Pinpoint the cell where the given text exists, returning its (X, Y) midpoint coordinate. 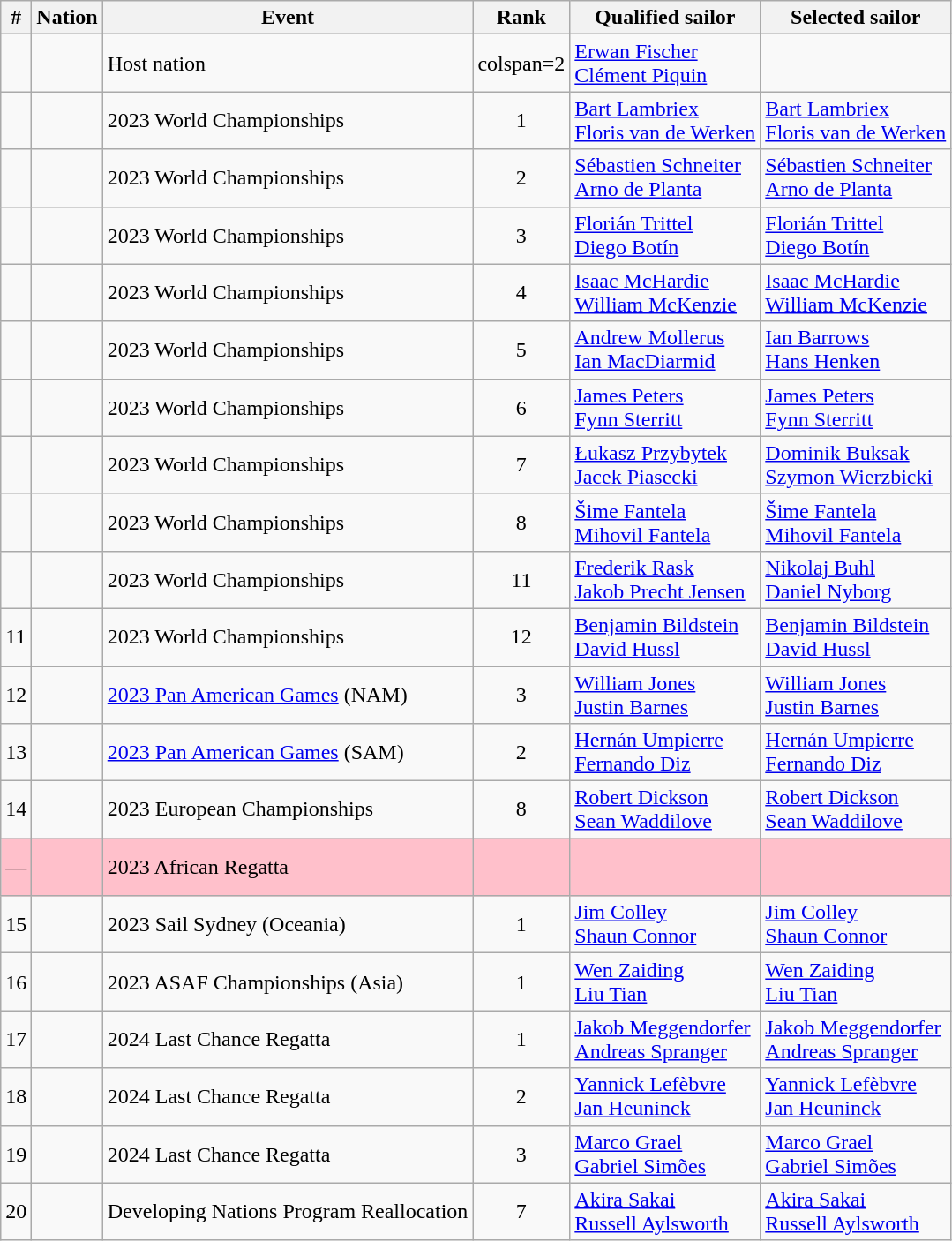
Selected sailor (856, 18)
4 (521, 293)
Host nation (288, 64)
Ian BarrowsHans Henken (856, 350)
5 (521, 350)
19 (16, 1155)
Qualified sailor (665, 18)
15 (16, 925)
18 (16, 1096)
— (16, 867)
2023 Pan American Games (NAM) (288, 694)
14 (16, 810)
16 (16, 982)
2023 African Regatta (288, 867)
2023 European Championships (288, 810)
Erwan FischerClément Piquin (665, 64)
Dominik BuksakSzymon Wierzbicki (856, 464)
17 (16, 1040)
20 (16, 1211)
Łukasz PrzybytekJacek Piasecki (665, 464)
6 (521, 408)
Nikolaj BuhlDaniel Nyborg (856, 579)
colspan=2 (521, 64)
2023 ASAF Championships (Asia) (288, 982)
13 (16, 752)
# (16, 18)
2023 Pan American Games (SAM) (288, 752)
Nation (67, 18)
Rank (521, 18)
2023 Sail Sydney (Oceania) (288, 925)
Frederik RaskJakob Precht Jensen (665, 579)
Event (288, 18)
Developing Nations Program Reallocation (288, 1211)
Andrew MollerusIan MacDiarmid (665, 350)
